Return [X, Y] of the center of cell containing provided text 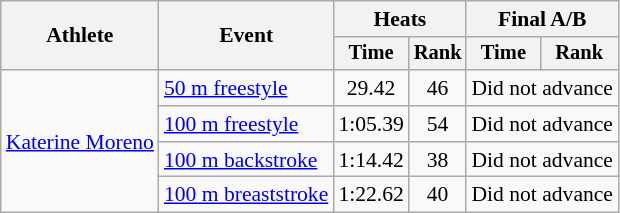
Event [246, 36]
Final A/B [542, 19]
38 [438, 160]
1:05.39 [370, 124]
40 [438, 195]
1:22.62 [370, 195]
46 [438, 88]
100 m breaststroke [246, 195]
Athlete [80, 36]
29.42 [370, 88]
54 [438, 124]
50 m freestyle [246, 88]
100 m backstroke [246, 160]
100 m freestyle [246, 124]
Heats [400, 19]
Katerine Moreno [80, 141]
1:14.42 [370, 160]
